Find where the given text appears and provide that cell's center as [X, Y] coordinate. 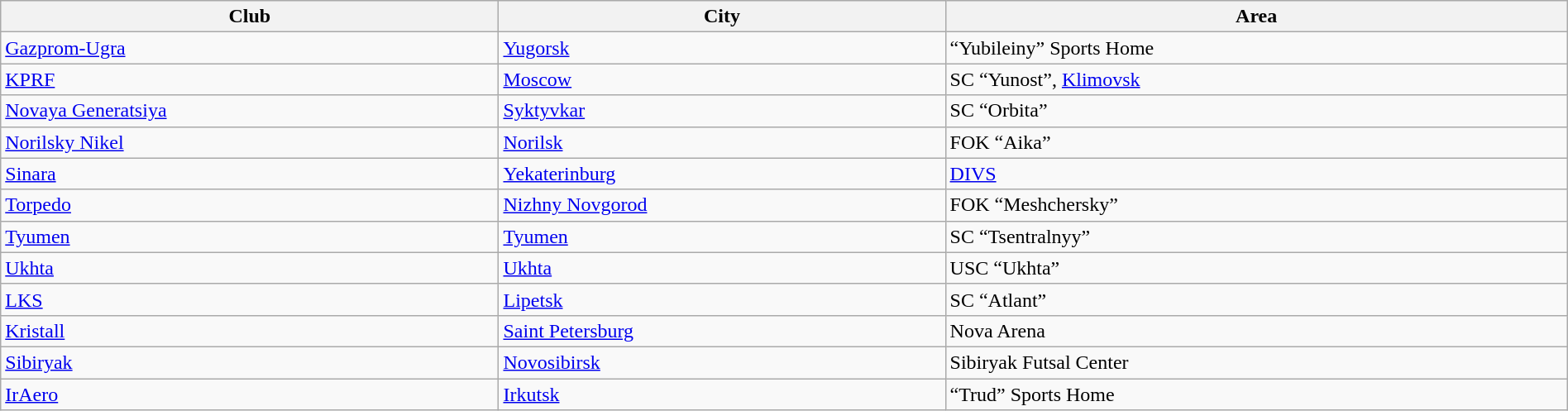
Sibiryak Futsal Center [1256, 362]
Norilsky Nikel [250, 142]
Area [1256, 17]
Torpedo [250, 205]
Kristall [250, 331]
FOK “Аika” [1256, 142]
Sibiryak [250, 362]
KPRF [250, 79]
City [722, 17]
Nova Arena [1256, 331]
Lipetsk [722, 299]
Nizhny Novgorod [722, 205]
Novosibirsk [722, 362]
Norilsk [722, 142]
DIVS [1256, 174]
Irkutsk [722, 394]
Moscow [722, 79]
SC “Tsentralnyy” [1256, 237]
IrAero [250, 394]
“Yubileiny” Sports Home [1256, 48]
Novaya Generatsiya [250, 111]
SC “Yunost”, Klimovsk [1256, 79]
SC “Orbita” [1256, 111]
Gazprom-Ugra [250, 48]
Yugorsk [722, 48]
“Trud” Sports Home [1256, 394]
Sinara [250, 174]
SC “Atlant” [1256, 299]
USC “Ukhta” [1256, 268]
Syktyvkar [722, 111]
Club [250, 17]
Saint Petersburg [722, 331]
Yekaterinburg [722, 174]
LKS [250, 299]
FOK “Meshchersky” [1256, 205]
